For the text-containing cell, return its midpoint in (X, Y) coordinate format. 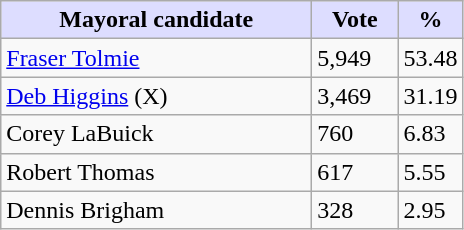
6.83 (430, 134)
Dennis Brigham (156, 210)
5.55 (430, 172)
328 (355, 210)
5,949 (355, 58)
31.19 (430, 96)
Corey LaBuick (156, 134)
2.95 (430, 210)
Vote (355, 20)
Robert Thomas (156, 172)
3,469 (355, 96)
53.48 (430, 58)
% (430, 20)
760 (355, 134)
Deb Higgins (X) (156, 96)
617 (355, 172)
Fraser Tolmie (156, 58)
Mayoral candidate (156, 20)
